Search for the cell housing the specified text and yield its [x, y] center coordinate. 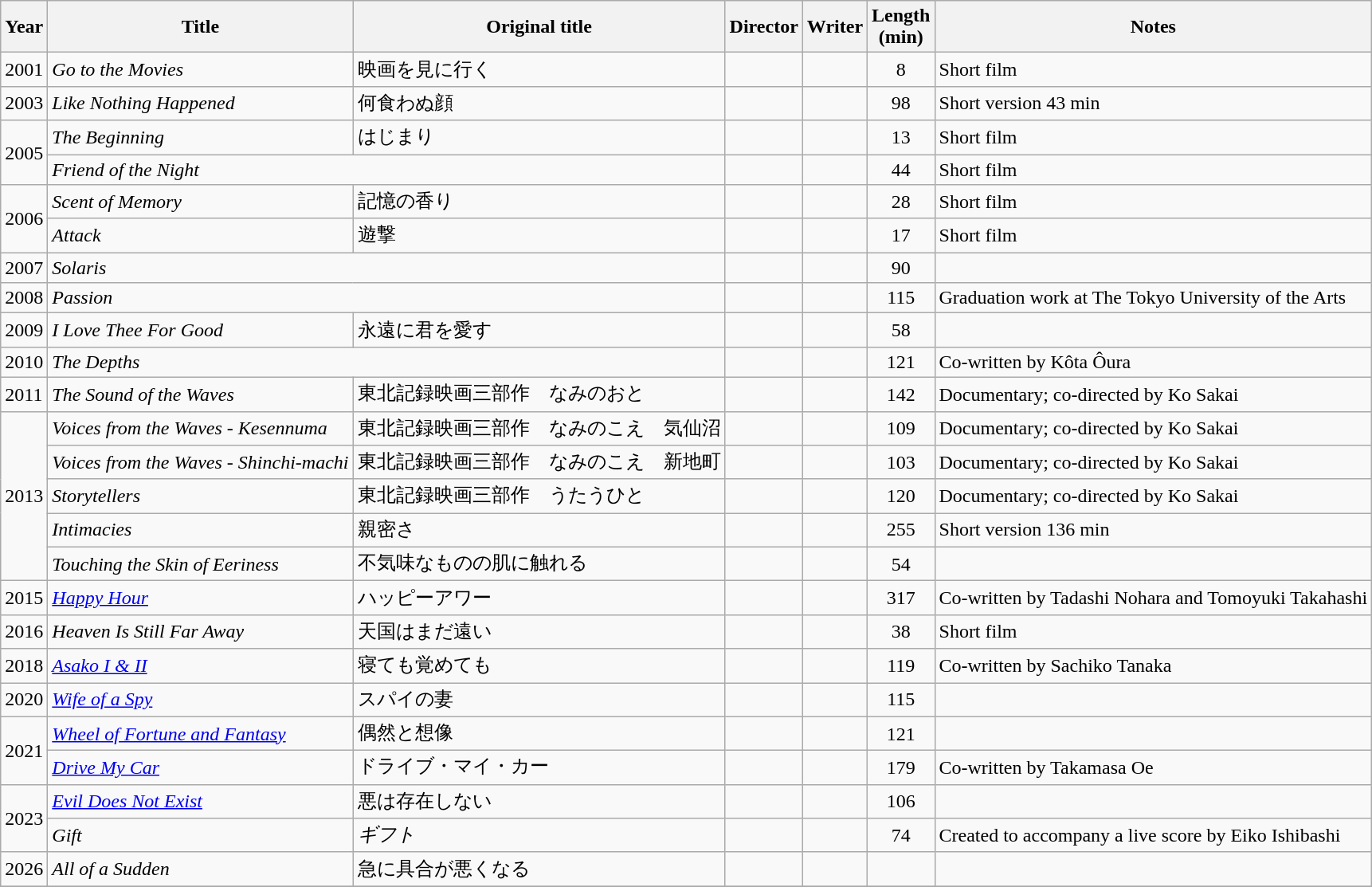
2026 [24, 869]
2006 [24, 218]
2013 [24, 496]
2023 [24, 818]
2010 [24, 362]
2020 [24, 700]
28 [901, 202]
Passion [386, 298]
Co-written by Takamasa Oe [1154, 768]
8 [901, 70]
The Depths [386, 362]
13 [901, 137]
17 [901, 236]
98 [901, 104]
Attack [201, 236]
90 [901, 268]
Title [201, 27]
何食わぬ顔 [539, 104]
I Love Thee For Good [201, 330]
2008 [24, 298]
Original title [539, 27]
Co-written by Sachiko Tanaka [1154, 666]
東北記録映画三部作 なみのおと [539, 394]
The Sound of the Waves [201, 394]
Director [763, 27]
天国はまだ遠い [539, 631]
74 [901, 835]
Evil Does Not Exist [201, 802]
2011 [24, 394]
Gift [201, 835]
All of a Sudden [201, 869]
Intimacies [201, 531]
Storytellers [201, 496]
119 [901, 666]
2015 [24, 598]
2001 [24, 70]
103 [901, 462]
偶然と想像 [539, 733]
106 [901, 802]
2009 [24, 330]
東北記録映画三部作 なみのこえ 新地町 [539, 462]
東北記録映画三部作 なみのこえ 気仙沼 [539, 429]
映画を見に行く [539, 70]
120 [901, 496]
142 [901, 394]
永遠に君を愛す [539, 330]
Solaris [386, 268]
はじまり [539, 137]
Scent of Memory [201, 202]
急に具合が悪くなる [539, 869]
179 [901, 768]
ギフト [539, 835]
スパイの妻 [539, 700]
Voices from the Waves - Kesennuma [201, 429]
Like Nothing Happened [201, 104]
Wife of a Spy [201, 700]
Friend of the Night [386, 170]
Co-written by Kôta Ôura [1154, 362]
Notes [1154, 27]
Short version 136 min [1154, 531]
54 [901, 564]
Writer [835, 27]
2018 [24, 666]
The Beginning [201, 137]
Wheel of Fortune and Fantasy [201, 733]
ハッピーアワー [539, 598]
寝ても覚めても [539, 666]
Asako I & II [201, 666]
255 [901, 531]
2003 [24, 104]
2007 [24, 268]
Happy Hour [201, 598]
Drive My Car [201, 768]
記憶の香り [539, 202]
Voices from the Waves - Shinchi-machi [201, 462]
38 [901, 631]
Length (min) [901, 27]
2021 [24, 751]
Graduation work at The Tokyo University of the Arts [1154, 298]
親密さ [539, 531]
Touching the Skin of Eeriness [201, 564]
109 [901, 429]
Heaven Is Still Far Away [201, 631]
2005 [24, 153]
317 [901, 598]
遊撃 [539, 236]
Short version 43 min [1154, 104]
悪は存在しない [539, 802]
2016 [24, 631]
44 [901, 170]
58 [901, 330]
Go to the Movies [201, 70]
Created to accompany a live score by Eiko Ishibashi [1154, 835]
東北記録映画三部作 うたうひと [539, 496]
Co-written by Tadashi Nohara and Tomoyuki Takahashi [1154, 598]
ドライブ・マイ・カー [539, 768]
Year [24, 27]
不気味なものの肌に触れる [539, 564]
